From the cell containing the given text, extract its center point as (X, Y) coordinate. 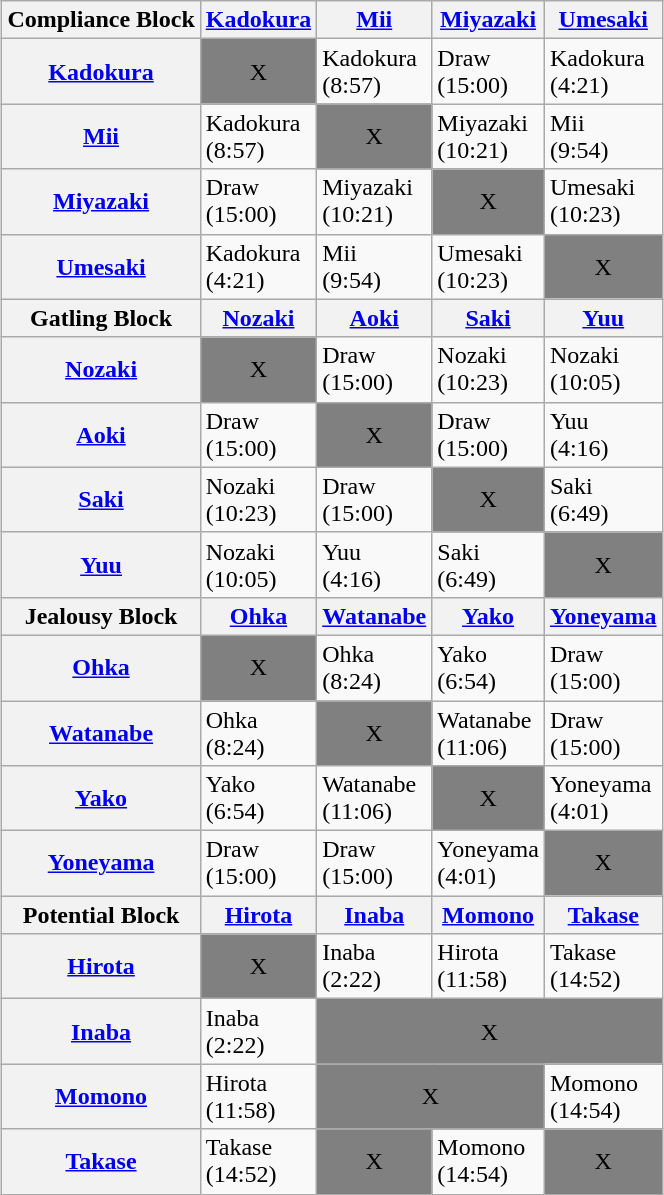
Jealousy Block (101, 616)
Gatling Block (101, 318)
Potential Block (101, 915)
Compliance Block (101, 20)
